Output the (x, y) coordinate of the center of the cell containing the given text.  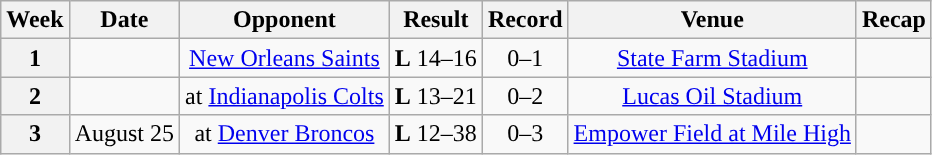
1 (35, 58)
at Denver Broncos (285, 134)
2 (35, 96)
Week (35, 20)
0–3 (525, 134)
Result (436, 20)
3 (35, 134)
0–2 (525, 96)
Recap (894, 20)
Opponent (285, 20)
L 12–38 (436, 134)
0–1 (525, 58)
Record (525, 20)
Lucas Oil Stadium (712, 96)
State Farm Stadium (712, 58)
L 14–16 (436, 58)
Empower Field at Mile High (712, 134)
Date (124, 20)
at Indianapolis Colts (285, 96)
August 25 (124, 134)
Venue (712, 20)
L 13–21 (436, 96)
New Orleans Saints (285, 58)
